Return (x, y) of the center of cell containing provided text 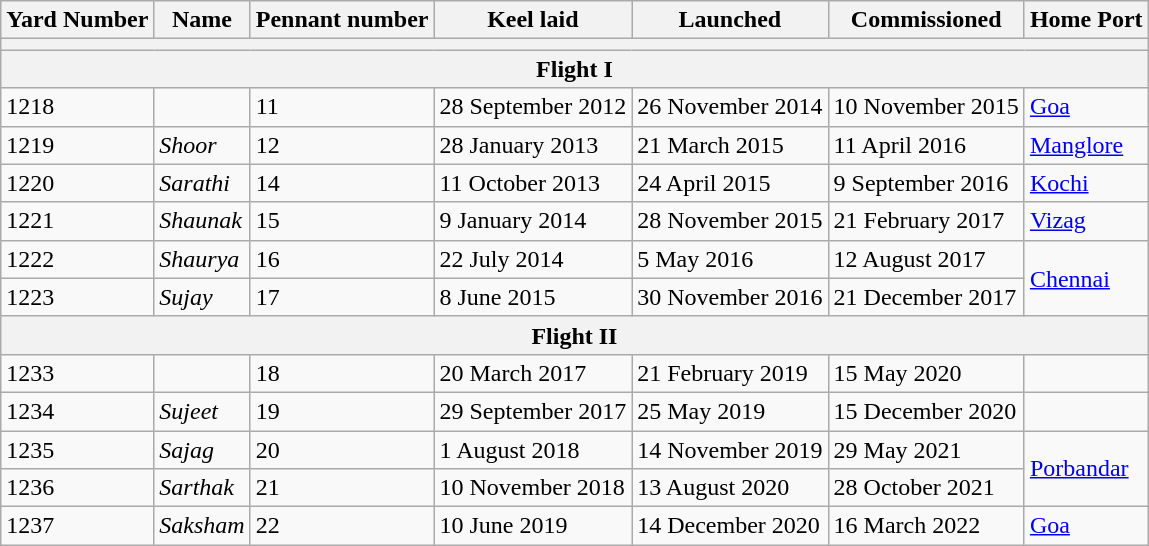
21 December 2017 (926, 297)
Sarathi (202, 183)
5 May 2016 (730, 259)
14 November 2019 (730, 449)
15 (342, 221)
9 January 2014 (533, 221)
1222 (78, 259)
12 (342, 145)
29 May 2021 (926, 449)
10 November 2015 (926, 107)
1219 (78, 145)
28 November 2015 (730, 221)
21 March 2015 (730, 145)
Sujeet (202, 411)
Shoor (202, 145)
Chennai (1086, 278)
14 December 2020 (730, 526)
30 November 2016 (730, 297)
Commissioned (926, 20)
Shaunak (202, 221)
Launched (730, 20)
28 October 2021 (926, 488)
21 (342, 488)
29 September 2017 (533, 411)
28 September 2012 (533, 107)
17 (342, 297)
10 November 2018 (533, 488)
1 August 2018 (533, 449)
Name (202, 20)
16 March 2022 (926, 526)
9 September 2016 (926, 183)
10 June 2019 (533, 526)
1218 (78, 107)
Vizag (1086, 221)
16 (342, 259)
11 (342, 107)
22 (342, 526)
19 (342, 411)
Shaurya (202, 259)
1221 (78, 221)
Flight II (574, 335)
1220 (78, 183)
12 August 2017 (926, 259)
20 March 2017 (533, 373)
Sujay (202, 297)
Keel laid (533, 20)
1233 (78, 373)
Sarthak (202, 488)
28 January 2013 (533, 145)
26 November 2014 (730, 107)
Yard Number (78, 20)
1236 (78, 488)
13 August 2020 (730, 488)
Flight I (574, 69)
1235 (78, 449)
Saksham (202, 526)
15 December 2020 (926, 411)
Sajag (202, 449)
Porbandar (1086, 468)
8 June 2015 (533, 297)
15 May 2020 (926, 373)
24 April 2015 (730, 183)
21 February 2017 (926, 221)
Manglore (1086, 145)
25 May 2019 (730, 411)
Kochi (1086, 183)
1223 (78, 297)
1237 (78, 526)
Pennant number (342, 20)
21 February 2019 (730, 373)
Home Port (1086, 20)
11 April 2016 (926, 145)
18 (342, 373)
1234 (78, 411)
11 October 2013 (533, 183)
20 (342, 449)
14 (342, 183)
22 July 2014 (533, 259)
